Capture the cell that displays the provided text and extract its (x, y) central coordinate. 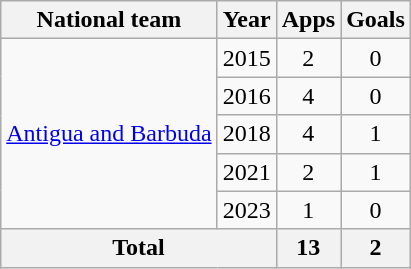
National team (109, 20)
Total (138, 248)
2021 (246, 172)
2016 (246, 96)
13 (308, 248)
2015 (246, 58)
Apps (308, 20)
Goals (376, 20)
2018 (246, 134)
Year (246, 20)
Antigua and Barbuda (109, 134)
2023 (246, 210)
